Capture the cell that displays the provided text and extract its (X, Y) central coordinate. 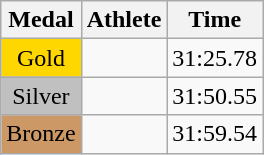
Time (215, 20)
Medal (41, 20)
Bronze (41, 134)
Athlete (124, 20)
31:59.54 (215, 134)
31:25.78 (215, 58)
Gold (41, 58)
31:50.55 (215, 96)
Silver (41, 96)
